Determine the (X, Y) coordinate at the center of the cell enclosing the given text.  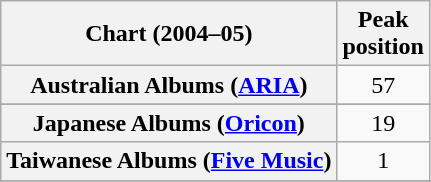
Australian Albums (ARIA) (169, 85)
1 (383, 161)
57 (383, 85)
Chart (2004–05) (169, 34)
19 (383, 123)
Peakposition (383, 34)
Taiwanese Albums (Five Music) (169, 161)
Japanese Albums (Oricon) (169, 123)
